Return (X, Y) of the center of cell containing provided text 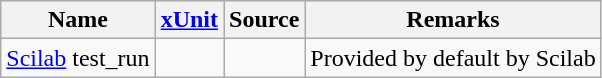
Scilab test_run (78, 58)
Provided by default by Scilab (453, 58)
xUnit (189, 20)
Name (78, 20)
Remarks (453, 20)
Source (264, 20)
